Locate the cell with the specified text and output its [X, Y] center coordinate. 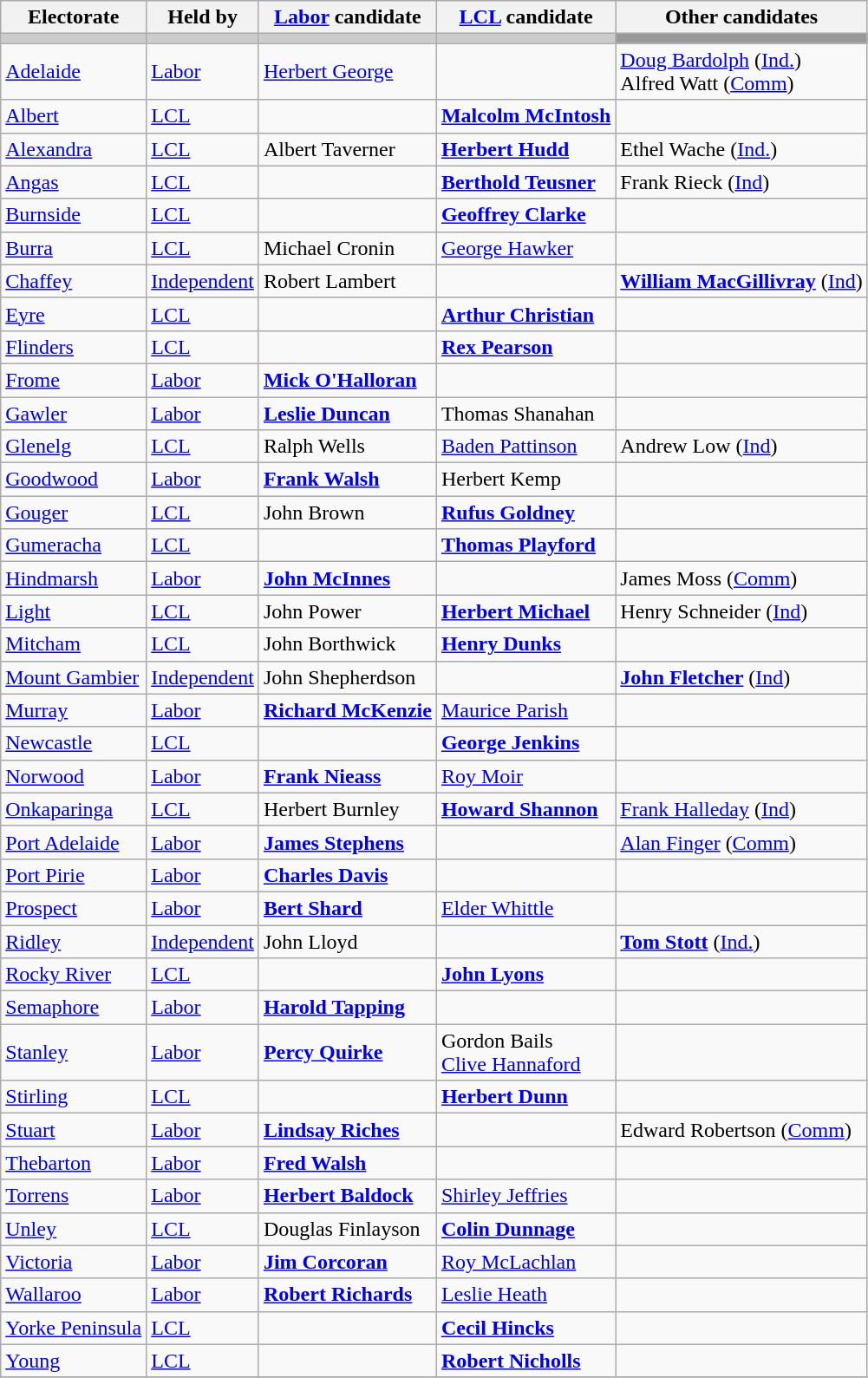
John Fletcher (Ind) [742, 677]
Stanley [74, 1053]
Jim Corcoran [347, 1262]
Rufus Goldney [525, 513]
Alan Finger (Comm) [742, 842]
Gouger [74, 513]
Andrew Low (Ind) [742, 447]
Thomas Shanahan [525, 414]
Colin Dunnage [525, 1229]
Leslie Heath [525, 1295]
Other candidates [742, 17]
Murray [74, 710]
John Lyons [525, 975]
Cecil Hincks [525, 1328]
Roy Moir [525, 776]
Robert Lambert [347, 281]
James Moss (Comm) [742, 578]
Michael Cronin [347, 248]
Ridley [74, 941]
Geoffrey Clarke [525, 215]
Edward Robertson (Comm) [742, 1130]
Maurice Parish [525, 710]
John Shepherdson [347, 677]
Young [74, 1361]
Frank Halleday (Ind) [742, 809]
Gordon Bails Clive Hannaford [525, 1053]
Glenelg [74, 447]
LCL candidate [525, 17]
Robert Richards [347, 1295]
Onkaparinga [74, 809]
James Stephens [347, 842]
George Hawker [525, 248]
Eyre [74, 314]
John McInnes [347, 578]
John Lloyd [347, 941]
Light [74, 611]
Victoria [74, 1262]
Prospect [74, 908]
Percy Quirke [347, 1053]
Leslie Duncan [347, 414]
Doug Bardolph (Ind.) Alfred Watt (Comm) [742, 71]
Adelaide [74, 71]
Goodwood [74, 480]
Roy McLachlan [525, 1262]
Port Adelaide [74, 842]
Albert [74, 116]
Berthold Teusner [525, 182]
Herbert Burnley [347, 809]
Charles Davis [347, 875]
Frank Nieass [347, 776]
Herbert George [347, 71]
Gumeracha [74, 545]
Frank Rieck (Ind) [742, 182]
Wallaroo [74, 1295]
Herbert Michael [525, 611]
Thomas Playford [525, 545]
Yorke Peninsula [74, 1328]
Semaphore [74, 1008]
Burnside [74, 215]
Malcolm McIntosh [525, 116]
John Brown [347, 513]
Douglas Finlayson [347, 1229]
Norwood [74, 776]
Alexandra [74, 149]
Torrens [74, 1196]
Herbert Hudd [525, 149]
Lindsay Riches [347, 1130]
Labor candidate [347, 17]
Mitcham [74, 644]
William MacGillivray (Ind) [742, 281]
Bert Shard [347, 908]
Port Pirie [74, 875]
Baden Pattinson [525, 447]
Ethel Wache (Ind.) [742, 149]
Harold Tapping [347, 1008]
Shirley Jeffries [525, 1196]
Hindmarsh [74, 578]
Herbert Dunn [525, 1097]
Rex Pearson [525, 347]
Stuart [74, 1130]
Chaffey [74, 281]
John Power [347, 611]
Held by [203, 17]
Robert Nicholls [525, 1361]
Henry Schneider (Ind) [742, 611]
Stirling [74, 1097]
Flinders [74, 347]
Mount Gambier [74, 677]
Arthur Christian [525, 314]
Burra [74, 248]
Unley [74, 1229]
Frome [74, 380]
Henry Dunks [525, 644]
Electorate [74, 17]
Mick O'Halloran [347, 380]
George Jenkins [525, 743]
Tom Stott (Ind.) [742, 941]
Richard McKenzie [347, 710]
Elder Whittle [525, 908]
Herbert Kemp [525, 480]
Fred Walsh [347, 1163]
Herbert Baldock [347, 1196]
Angas [74, 182]
Ralph Wells [347, 447]
John Borthwick [347, 644]
Howard Shannon [525, 809]
Thebarton [74, 1163]
Gawler [74, 414]
Albert Taverner [347, 149]
Rocky River [74, 975]
Newcastle [74, 743]
Frank Walsh [347, 480]
